From the cell containing the given text, extract its center point as (X, Y) coordinate. 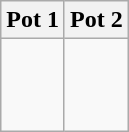
Pot 1 (33, 20)
Pot 2 (96, 20)
